Find where the given text appears and provide that cell's center as [x, y] coordinate. 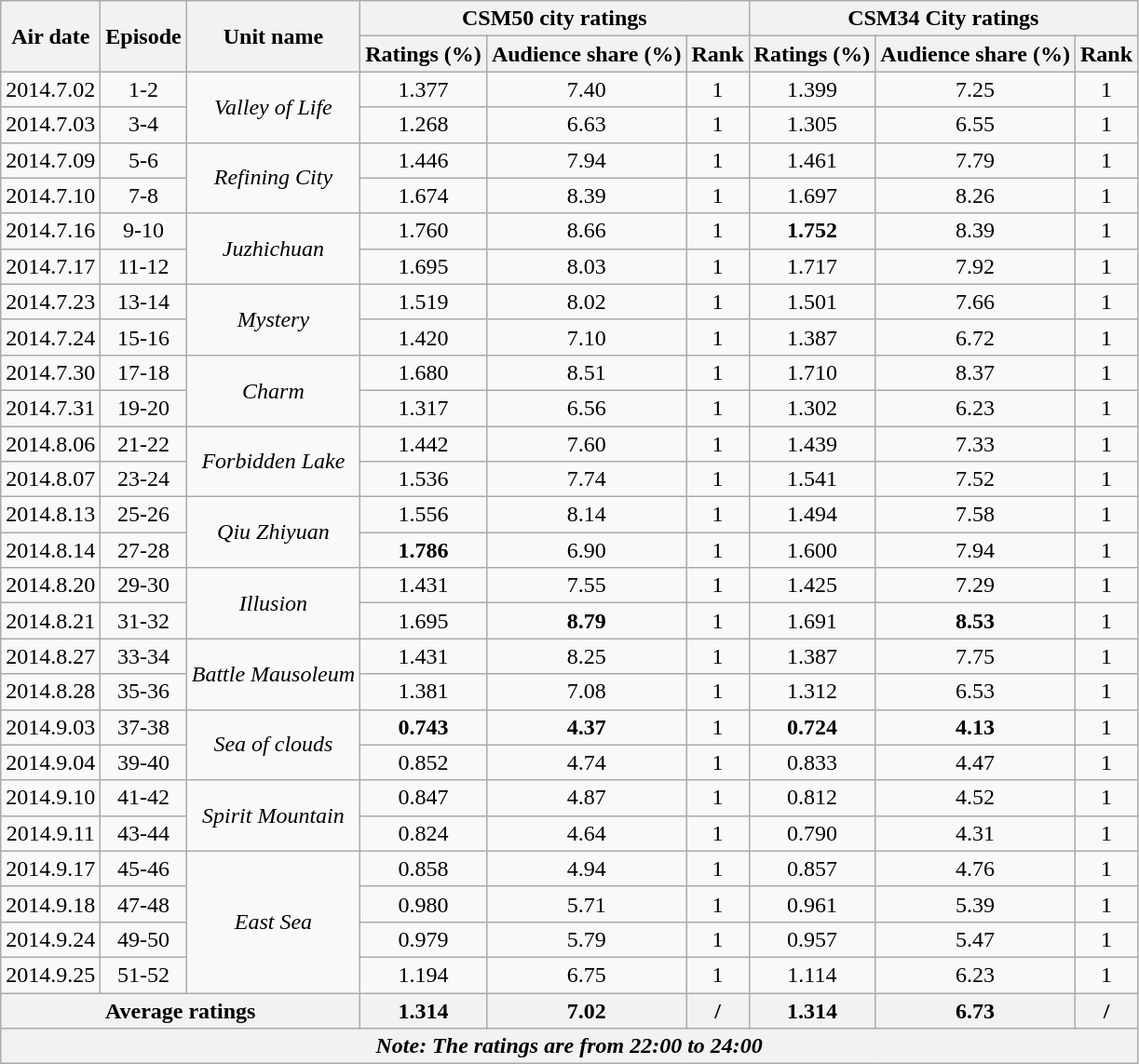
37-38 [143, 727]
6.90 [587, 550]
Average ratings [181, 1010]
7.75 [976, 656]
9-10 [143, 231]
1.556 [424, 515]
1.691 [812, 621]
1.420 [424, 337]
7.52 [976, 479]
Refining City [273, 178]
Battle Mausoleum [273, 674]
5.71 [587, 904]
0.724 [812, 727]
CSM34 City ratings [942, 19]
2014.8.21 [50, 621]
4.13 [976, 727]
7.58 [976, 515]
8.51 [587, 372]
4.64 [587, 833]
4.31 [976, 833]
27-28 [143, 550]
2014.7.24 [50, 337]
1.377 [424, 89]
1.600 [812, 550]
CSM50 city ratings [555, 19]
1.680 [424, 372]
0.847 [424, 798]
8.14 [587, 515]
11-12 [143, 266]
7.25 [976, 89]
13-14 [143, 302]
8.79 [587, 621]
2014.9.11 [50, 833]
1.697 [812, 195]
1.710 [812, 372]
1.381 [424, 692]
0.852 [424, 762]
1.194 [424, 975]
23-24 [143, 479]
2014.7.23 [50, 302]
7.60 [587, 444]
5.79 [587, 939]
Forbidden Lake [273, 462]
0.812 [812, 798]
1.439 [812, 444]
Episode [143, 36]
1.317 [424, 408]
1.302 [812, 408]
Air date [50, 36]
1.425 [812, 586]
39-40 [143, 762]
8.02 [587, 302]
0.957 [812, 939]
1.312 [812, 692]
15-16 [143, 337]
7.29 [976, 586]
2014.8.28 [50, 692]
0.980 [424, 904]
7.79 [976, 160]
7.02 [587, 1010]
Charm [273, 390]
0.857 [812, 869]
4.76 [976, 869]
4.52 [976, 798]
1.114 [812, 975]
29-30 [143, 586]
4.37 [587, 727]
6.72 [976, 337]
2014.9.25 [50, 975]
0.824 [424, 833]
6.55 [976, 125]
51-52 [143, 975]
6.63 [587, 125]
45-46 [143, 869]
Mystery [273, 319]
East Sea [273, 922]
8.25 [587, 656]
1.536 [424, 479]
49-50 [143, 939]
6.75 [587, 975]
1.674 [424, 195]
0.961 [812, 904]
2014.9.17 [50, 869]
41-42 [143, 798]
1.519 [424, 302]
0.858 [424, 869]
35-36 [143, 692]
5-6 [143, 160]
1.786 [424, 550]
5.47 [976, 939]
1.541 [812, 479]
33-34 [143, 656]
7.55 [587, 586]
2014.7.30 [50, 372]
21-22 [143, 444]
2014.7.03 [50, 125]
1.717 [812, 266]
0.979 [424, 939]
8.66 [587, 231]
6.53 [976, 692]
2014.8.14 [50, 550]
7.74 [587, 479]
2014.8.20 [50, 586]
2014.8.07 [50, 479]
1.752 [812, 231]
8.26 [976, 195]
2014.9.04 [50, 762]
1.446 [424, 160]
1.494 [812, 515]
2014.9.10 [50, 798]
2014.7.10 [50, 195]
2014.9.24 [50, 939]
1-2 [143, 89]
7.10 [587, 337]
6.56 [587, 408]
2014.7.16 [50, 231]
6.73 [976, 1010]
Note: The ratings are from 22:00 to 24:00 [570, 1046]
4.74 [587, 762]
2014.8.06 [50, 444]
Sea of clouds [273, 745]
2014.9.03 [50, 727]
0.743 [424, 727]
7.66 [976, 302]
Qiu Zhiyuan [273, 532]
2014.9.18 [50, 904]
0.833 [812, 762]
2014.8.13 [50, 515]
Spirit Mountain [273, 815]
1.442 [424, 444]
Illusion [273, 603]
7.40 [587, 89]
7.92 [976, 266]
2014.7.17 [50, 266]
5.39 [976, 904]
2014.7.02 [50, 89]
1.305 [812, 125]
1.501 [812, 302]
7.08 [587, 692]
3-4 [143, 125]
1.399 [812, 89]
7.33 [976, 444]
2014.8.27 [50, 656]
17-18 [143, 372]
31-32 [143, 621]
1.268 [424, 125]
1.461 [812, 160]
8.37 [976, 372]
8.53 [976, 621]
4.87 [587, 798]
4.94 [587, 869]
0.790 [812, 833]
4.47 [976, 762]
2014.7.31 [50, 408]
Unit name [273, 36]
47-48 [143, 904]
Valley of Life [273, 107]
19-20 [143, 408]
1.760 [424, 231]
Juzhichuan [273, 249]
2014.7.09 [50, 160]
43-44 [143, 833]
25-26 [143, 515]
8.03 [587, 266]
7-8 [143, 195]
